Scan for the cell matching the given text and deliver its [X, Y] coordinate at center. 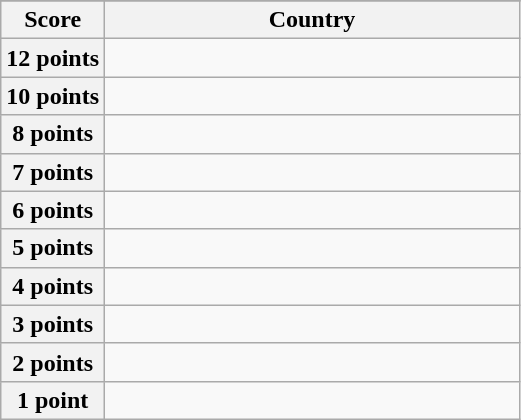
5 points [53, 248]
3 points [53, 324]
8 points [53, 134]
12 points [53, 58]
6 points [53, 210]
Country [312, 20]
2 points [53, 362]
4 points [53, 286]
7 points [53, 172]
10 points [53, 96]
Score [53, 20]
1 point [53, 400]
